Scan for the cell matching the given text and deliver its (x, y) coordinate at center. 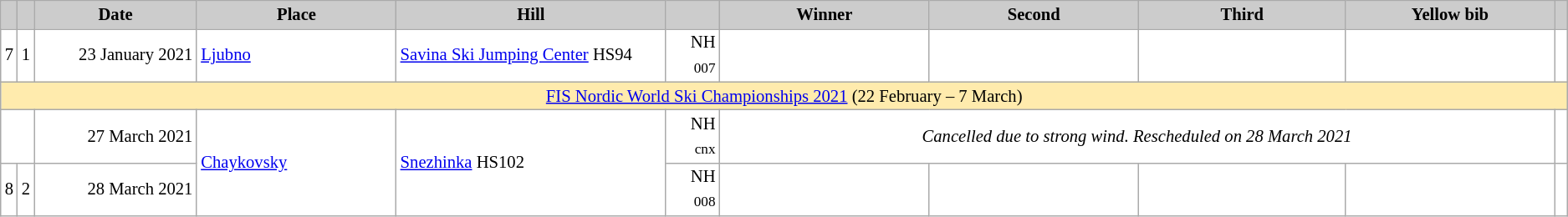
Yellow bib (1450, 14)
Date (115, 14)
FIS Nordic World Ski Championships 2021 (22 February – 7 March) (784, 96)
Chaykovsky (296, 162)
Hill (531, 14)
28 March 2021 (115, 189)
7 (9, 55)
2 (26, 189)
Winner (825, 14)
NH 007 (692, 55)
Third (1242, 14)
27 March 2021 (115, 135)
8 (9, 189)
23 January 2021 (115, 55)
Second (1034, 14)
Place (296, 14)
NH cnx (692, 135)
Ljubno (296, 55)
NH 008 (692, 189)
Snezhinka HS102 (531, 162)
Cancelled due to strong wind. Rescheduled on 28 March 2021 (1136, 135)
1 (26, 55)
Savina Ski Jumping Center HS94 (531, 55)
